Find where the given text appears and provide that cell's center as (X, Y) coordinate. 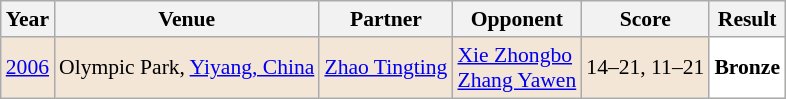
Year (28, 19)
14–21, 11–21 (645, 68)
Result (747, 19)
Venue (186, 19)
Score (645, 19)
Xie Zhongbo Zhang Yawen (516, 68)
Zhao Tingting (386, 68)
Partner (386, 19)
Opponent (516, 19)
2006 (28, 68)
Olympic Park, Yiyang, China (186, 68)
Bronze (747, 68)
